Search for the cell housing the specified text and yield its (x, y) center coordinate. 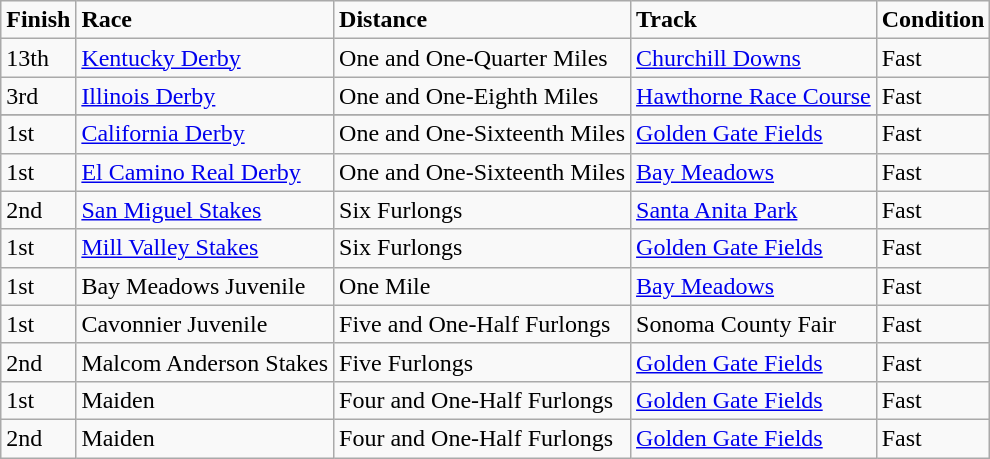
Malcom Anderson Stakes (205, 362)
Track (754, 20)
Five and One-Half Furlongs (482, 324)
One Mile (482, 286)
California Derby (205, 134)
Finish (38, 20)
Bay Meadows Juvenile (205, 286)
Race (205, 20)
El Camino Real Derby (205, 172)
Hawthorne Race Course (754, 96)
Five Furlongs (482, 362)
13th (38, 58)
Santa Anita Park (754, 210)
Mill Valley Stakes (205, 248)
Sonoma County Fair (754, 324)
Condition (933, 20)
San Miguel Stakes (205, 210)
Kentucky Derby (205, 58)
Churchill Downs (754, 58)
One and One-Quarter Miles (482, 58)
Distance (482, 20)
One and One-Eighth Miles (482, 96)
Cavonnier Juvenile (205, 324)
3rd (38, 96)
Illinois Derby (205, 96)
